Capture the cell that displays the provided text and extract its [X, Y] central coordinate. 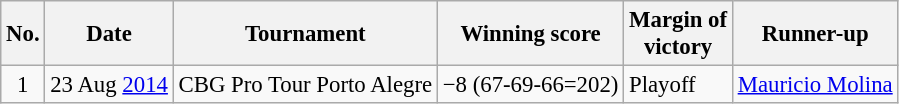
Runner-up [815, 34]
Margin ofvictory [678, 34]
23 Aug 2014 [109, 85]
CBG Pro Tour Porto Alegre [305, 85]
Tournament [305, 34]
1 [23, 85]
Winning score [530, 34]
Playoff [678, 85]
Date [109, 34]
Mauricio Molina [815, 85]
−8 (67-69-66=202) [530, 85]
No. [23, 34]
